Return [x, y] of the center of cell containing provided text 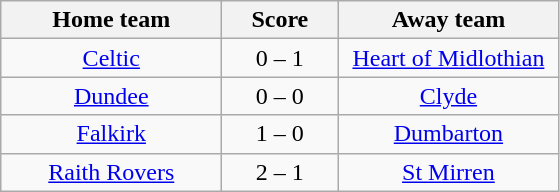
0 – 1 [280, 58]
Clyde [448, 96]
Home team [112, 20]
Celtic [112, 58]
Heart of Midlothian [448, 58]
Dumbarton [448, 134]
St Mirren [448, 172]
2 – 1 [280, 172]
Dundee [112, 96]
Away team [448, 20]
Falkirk [112, 134]
Raith Rovers [112, 172]
Score [280, 20]
0 – 0 [280, 96]
1 – 0 [280, 134]
